Determine the (X, Y) coordinate at the center of the cell enclosing the given text.  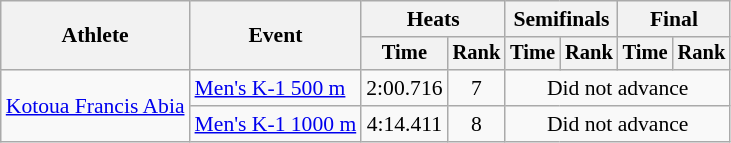
Final (674, 19)
2:00.716 (404, 88)
4:14.411 (404, 124)
Heats (433, 19)
Men's K-1 1000 m (276, 124)
7 (477, 88)
Men's K-1 500 m (276, 88)
Athlete (96, 36)
Semifinals (561, 19)
8 (477, 124)
Event (276, 36)
Kotoua Francis Abia (96, 106)
